Output the (x, y) coordinate of the center of the cell containing the given text.  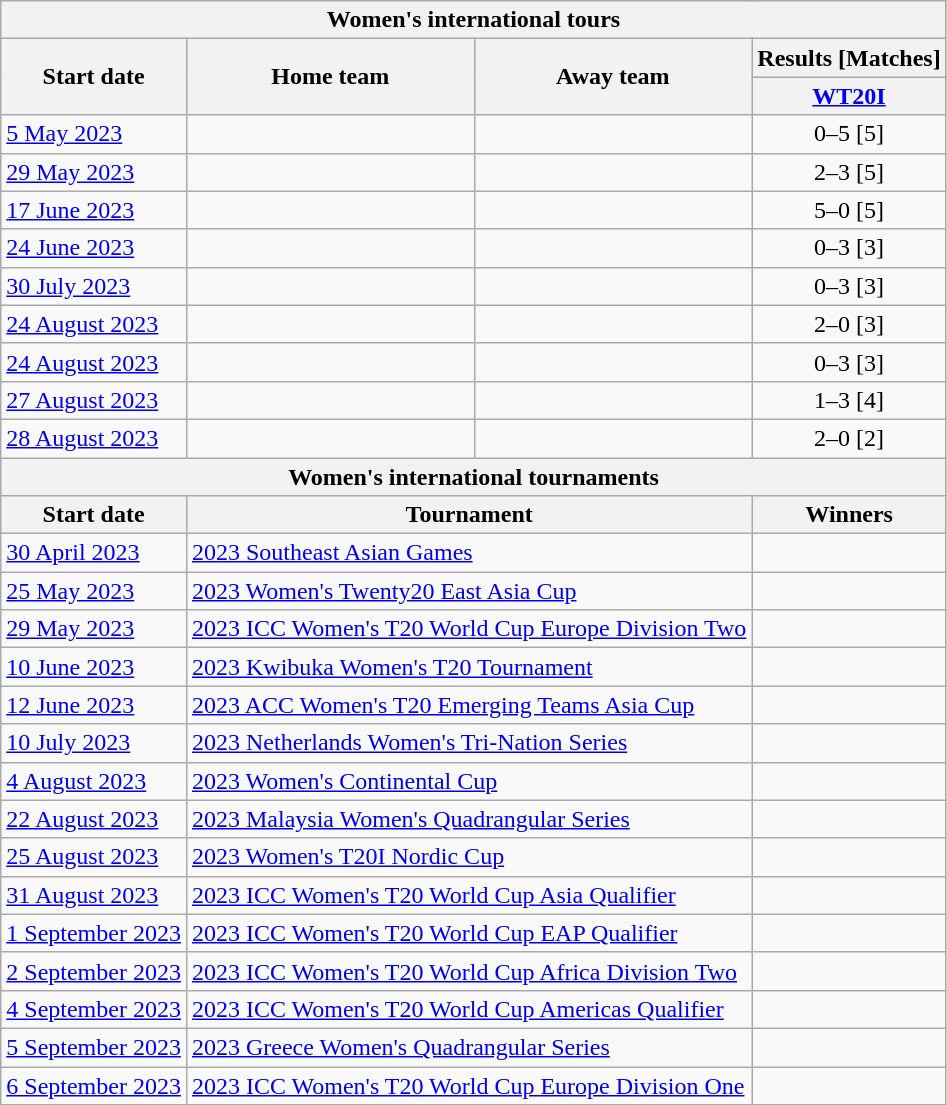
Women's international tournaments (474, 477)
2023 ICC Women's T20 World Cup EAP Qualifier (468, 933)
10 July 2023 (94, 743)
1–3 [4] (850, 400)
2023 Women's T20I Nordic Cup (468, 857)
Women's international tours (474, 20)
6 September 2023 (94, 1085)
2023 ICC Women's T20 World Cup Asia Qualifier (468, 895)
2023 Kwibuka Women's T20 Tournament (468, 667)
2–0 [2] (850, 438)
Away team (613, 77)
Tournament (468, 515)
30 April 2023 (94, 553)
25 August 2023 (94, 857)
2023 Women's Continental Cup (468, 781)
24 June 2023 (94, 248)
2–3 [5] (850, 172)
12 June 2023 (94, 705)
5–0 [5] (850, 210)
WT20I (850, 96)
10 June 2023 (94, 667)
2023 ACC Women's T20 Emerging Teams Asia Cup (468, 705)
30 July 2023 (94, 286)
27 August 2023 (94, 400)
2023 ICC Women's T20 World Cup Africa Division Two (468, 971)
2023 Women's Twenty20 East Asia Cup (468, 591)
2023 ICC Women's T20 World Cup Europe Division One (468, 1085)
5 May 2023 (94, 134)
Winners (849, 515)
2023 Greece Women's Quadrangular Series (468, 1047)
2023 Netherlands Women's Tri-Nation Series (468, 743)
2 September 2023 (94, 971)
2–0 [3] (850, 324)
Home team (330, 77)
2023 Southeast Asian Games (468, 553)
2023 Malaysia Women's Quadrangular Series (468, 819)
22 August 2023 (94, 819)
0–5 [5] (850, 134)
1 September 2023 (94, 933)
Results [Matches] (850, 58)
2023 ICC Women's T20 World Cup Europe Division Two (468, 629)
2023 ICC Women's T20 World Cup Americas Qualifier (468, 1009)
5 September 2023 (94, 1047)
25 May 2023 (94, 591)
28 August 2023 (94, 438)
4 August 2023 (94, 781)
4 September 2023 (94, 1009)
31 August 2023 (94, 895)
17 June 2023 (94, 210)
